Determine the [x, y] coordinate at the center of the cell enclosing the given text.  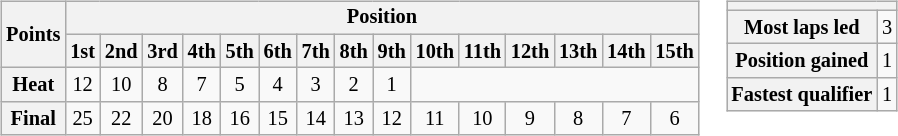
7th [316, 51]
5 [240, 85]
9 [530, 119]
6th [278, 51]
16 [240, 119]
12th [530, 51]
10th [435, 51]
11th [482, 51]
18 [202, 119]
3rd [162, 51]
2nd [122, 51]
1st [82, 51]
Position [382, 18]
25 [82, 119]
14th [626, 51]
Heat [33, 85]
13th [578, 51]
8th [354, 51]
15 [278, 119]
15th [674, 51]
14 [316, 119]
11 [435, 119]
20 [162, 119]
22 [122, 119]
Most laps led [802, 27]
4th [202, 51]
13 [354, 119]
Final [33, 119]
Points [33, 34]
Fastest qualifier [802, 95]
6 [674, 119]
9th [392, 51]
4 [278, 85]
Position gained [802, 61]
2 [354, 85]
5th [240, 51]
